Return the (X, Y) coordinate for the center point of the cell that contains the specified text.  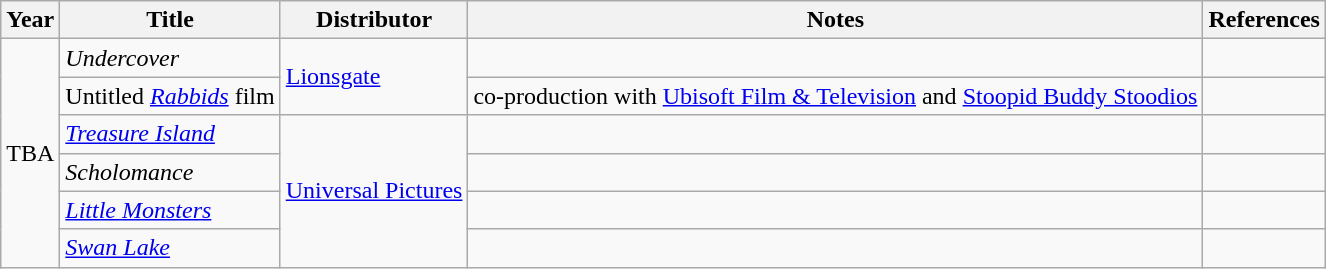
Little Monsters (170, 210)
Title (170, 20)
TBA (30, 153)
Notes (836, 20)
Year (30, 20)
Untitled Rabbids film (170, 96)
Distributor (374, 20)
Lionsgate (374, 77)
Undercover (170, 58)
References (1264, 20)
Universal Pictures (374, 191)
Scholomance (170, 172)
co-production with Ubisoft Film & Television and Stoopid Buddy Stoodios (836, 96)
Swan Lake (170, 248)
Treasure Island (170, 134)
